Extract the [X, Y] coordinate from the center of the cell holding the provided text.  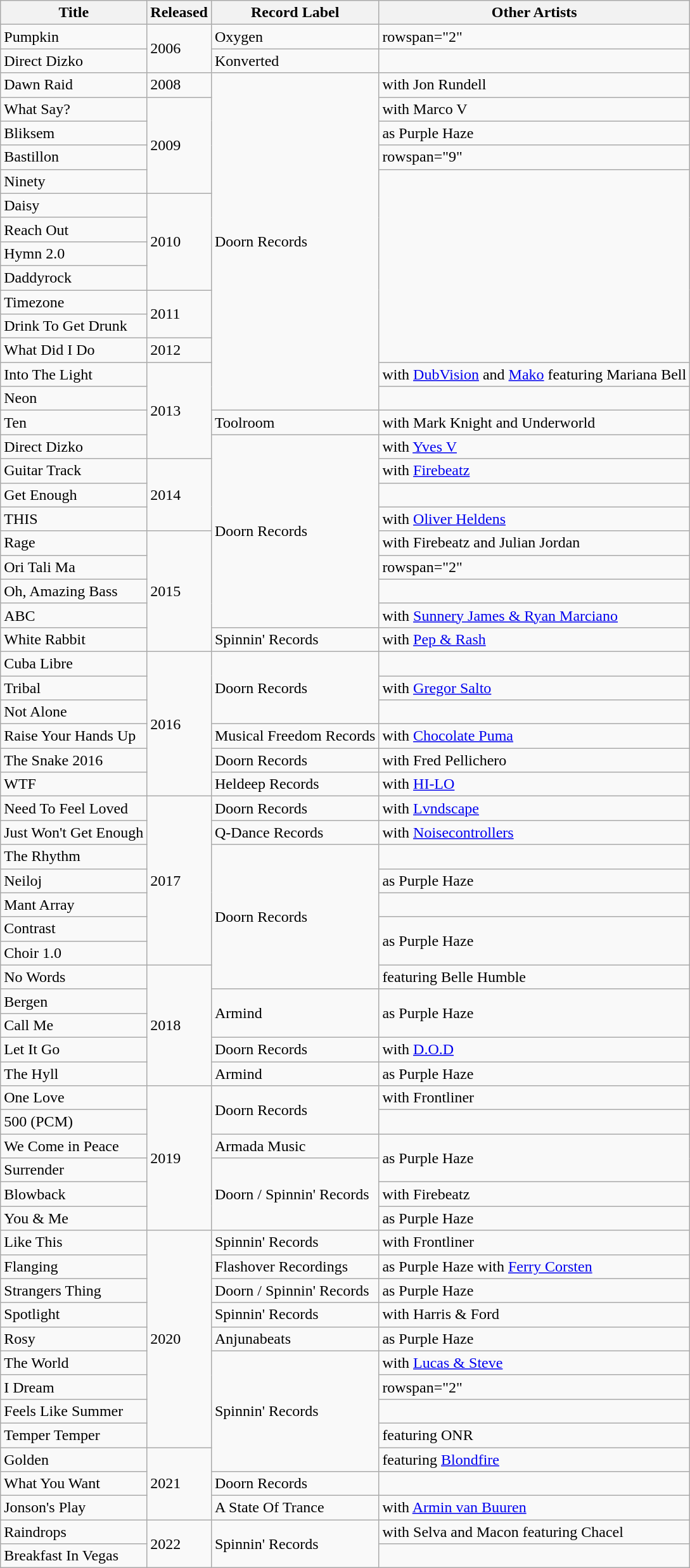
Contrast [73, 929]
Title [73, 13]
Surrender [73, 1170]
Bastillon [73, 157]
Released [179, 13]
500 (PCM) [73, 1122]
featuring Blondfire [535, 1459]
Strangers Thing [73, 1291]
2012 [179, 350]
WTF [73, 784]
One Love [73, 1098]
with Marco V [535, 109]
Q-Dance Records [295, 832]
Record Label [295, 13]
Neiloj [73, 881]
Toolroom [295, 423]
Feels Like Summer [73, 1411]
with Mark Knight and Underworld [535, 423]
with Sunnery James & Ryan Marciano [535, 615]
Guitar Track [73, 471]
with Armin van Buuren [535, 1508]
Konverted [295, 61]
Heldeep Records [295, 784]
The Rhythm [73, 857]
Bliksem [73, 133]
2021 [179, 1483]
with Oliver Heldens [535, 519]
with Jon Rundell [535, 85]
A State Of Trance [295, 1508]
Ninety [73, 181]
rowspan="9" [535, 157]
2015 [179, 591]
2011 [179, 314]
2008 [179, 85]
Bergen [73, 1001]
Other Artists [535, 13]
with HI-LO [535, 784]
Blowback [73, 1194]
You & Me [73, 1218]
2013 [179, 411]
as Purple Haze with Ferry Corsten [535, 1266]
Drink To Get Drunk [73, 326]
2014 [179, 495]
Let It Go [73, 1049]
Pumpkin [73, 37]
What You Want [73, 1484]
Like This [73, 1242]
Flashover Recordings [295, 1266]
Cuba Libre [73, 663]
I Dream [73, 1387]
What Did I Do [73, 350]
with Chocolate Puma [535, 736]
2020 [179, 1339]
Flanging [73, 1266]
Not Alone [73, 712]
Ori Tali Ma [73, 567]
Armada Music [295, 1146]
The World [73, 1363]
Dawn Raid [73, 85]
Spotlight [73, 1315]
Jonson's Play [73, 1508]
Hymn 2.0 [73, 253]
Temper Temper [73, 1435]
2006 [179, 49]
Reach Out [73, 229]
ABC [73, 615]
with DubVision and Mako featuring Mariana Bell [535, 374]
Get Enough [73, 495]
with D.O.D [535, 1049]
2009 [179, 145]
The Snake 2016 [73, 760]
featuring ONR [535, 1435]
We Come in Peace [73, 1146]
with Yves V [535, 447]
2017 [179, 881]
Timezone [73, 302]
Raindrops [73, 1532]
featuring Belle Humble [535, 977]
Call Me [73, 1025]
Rosy [73, 1339]
Just Won't Get Enough [73, 832]
with Lucas & Steve [535, 1363]
with Pep & Rash [535, 639]
The Hyll [73, 1074]
THIS [73, 519]
with Harris & Ford [535, 1315]
2022 [179, 1544]
with Fred Pellichero [535, 760]
with Noisecontrollers [535, 832]
Ten [73, 423]
Rage [73, 543]
Raise Your Hands Up [73, 736]
with Lvndscape [535, 808]
Oh, Amazing Bass [73, 591]
No Words [73, 977]
Choir 1.0 [73, 953]
2019 [179, 1158]
Mant Array [73, 905]
Tribal [73, 687]
Anjunabeats [295, 1339]
Into The Light [73, 374]
Daisy [73, 205]
Daddyrock [73, 277]
White Rabbit [73, 639]
2018 [179, 1025]
with Firebeatz and Julian Jordan [535, 543]
2010 [179, 241]
Neon [73, 398]
Golden [73, 1459]
with Gregor Salto [535, 687]
Breakfast In Vegas [73, 1556]
What Say? [73, 109]
Need To Feel Loved [73, 808]
Musical Freedom Records [295, 736]
Oxygen [295, 37]
with Selva and Macon featuring Chacel [535, 1532]
2016 [179, 723]
